Provide the [X, Y] coordinate of the cell's center where the given text is located.  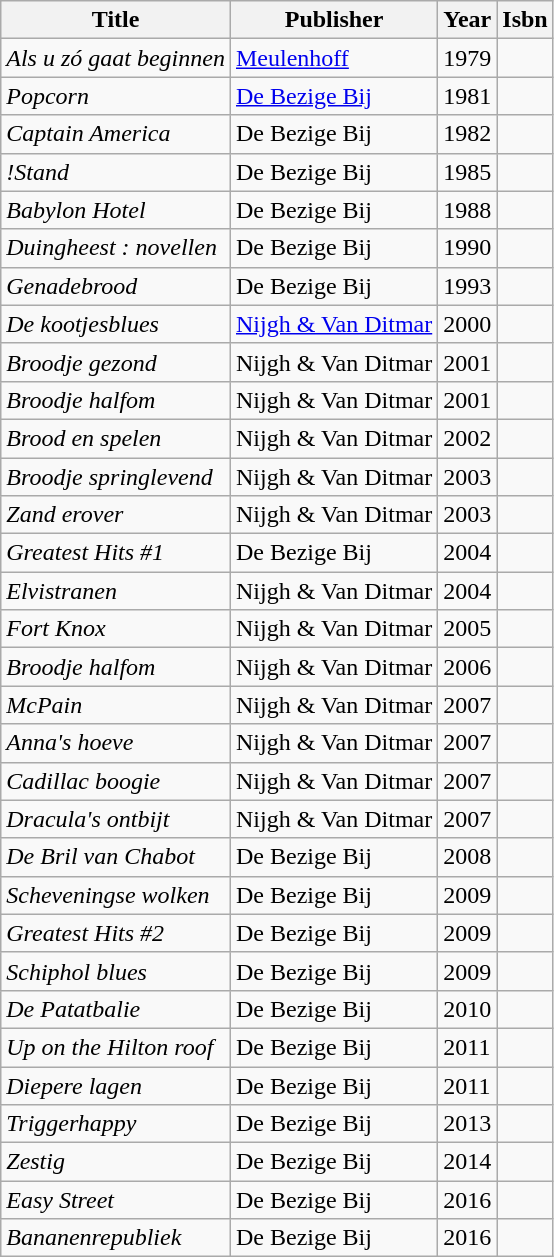
Zand erover [116, 515]
Title [116, 20]
Genadebrood [116, 286]
Broodje gezond [116, 362]
1988 [468, 210]
Isbn [525, 20]
!Stand [116, 172]
Zestig [116, 1162]
Bananenrepubliek [116, 1238]
Schiphol blues [116, 971]
Babylon Hotel [116, 210]
2014 [468, 1162]
1981 [468, 96]
2005 [468, 629]
Duingheest : novellen [116, 248]
2000 [468, 324]
Cadillac boogie [116, 781]
Triggerhappy [116, 1124]
Year [468, 20]
2006 [468, 667]
1979 [468, 58]
Publisher [334, 20]
2008 [468, 857]
Easy Street [116, 1200]
McPain [116, 705]
Popcorn [116, 96]
1993 [468, 286]
Scheveningse wolken [116, 895]
1990 [468, 248]
Greatest Hits #2 [116, 933]
2010 [468, 1009]
De Patatbalie [116, 1009]
Diepere lagen [116, 1085]
De Bril van Chabot [116, 857]
Brood en spelen [116, 438]
Broodje springlevend [116, 477]
Captain America [116, 134]
Meulenhoff [334, 58]
Als u zó gaat beginnen [116, 58]
Up on the Hilton roof [116, 1047]
Greatest Hits #1 [116, 553]
Elvistranen [116, 591]
Anna's hoeve [116, 743]
Dracula's ontbijt [116, 819]
1985 [468, 172]
2013 [468, 1124]
De kootjesblues [116, 324]
Fort Knox [116, 629]
2002 [468, 438]
1982 [468, 134]
